From the cell containing the given text, extract its center point as (X, Y) coordinate. 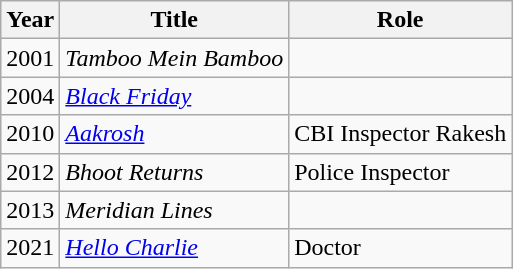
Hello Charlie (174, 248)
Title (174, 20)
Year (30, 20)
2012 (30, 172)
Role (400, 20)
Meridian Lines (174, 210)
Doctor (400, 248)
2010 (30, 134)
2004 (30, 96)
Police Inspector (400, 172)
Tamboo Mein Bamboo (174, 58)
2001 (30, 58)
2013 (30, 210)
Aakrosh (174, 134)
Bhoot Returns (174, 172)
2021 (30, 248)
Black Friday (174, 96)
CBI Inspector Rakesh (400, 134)
